Find where the given text appears and provide that cell's center as (X, Y) coordinate. 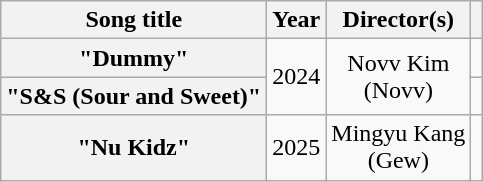
2024 (296, 77)
"Dummy" (134, 58)
Director(s) (398, 20)
Mingyu Kang(Gew) (398, 148)
Year (296, 20)
2025 (296, 148)
"S&S (Sour and Sweet)" (134, 96)
"Nu Kidz" (134, 148)
Novv Kim(Novv) (398, 77)
Song title (134, 20)
